Identify which cell holds the provided text, then report its [X, Y] central coordinate. 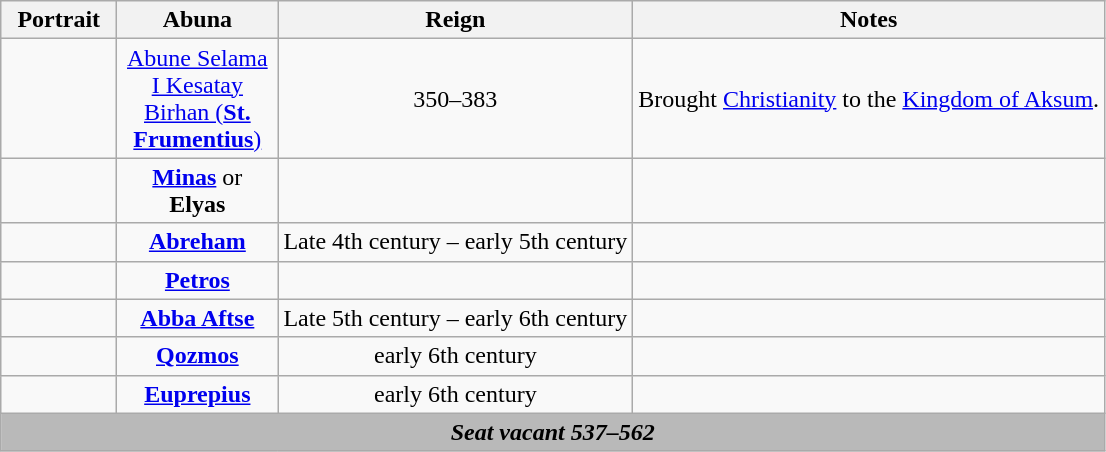
Reign [456, 20]
Notes [869, 20]
Brought Christianity to the Kingdom of Aksum. [869, 98]
Seat vacant 537–562 [553, 432]
Euprepius [198, 394]
Abba Aftse [198, 318]
Petros [198, 280]
350–383 [456, 98]
Abune Selama I Kesatay Birhan (St. Frumentius) [198, 98]
Abuna [198, 20]
Late 5th century – early 6th century [456, 318]
Late 4th century – early 5th century [456, 242]
Minas or Elyas [198, 190]
Abreham [198, 242]
Portrait [59, 20]
Qozmos [198, 356]
